Scan for the cell matching the given text and deliver its [X, Y] coordinate at center. 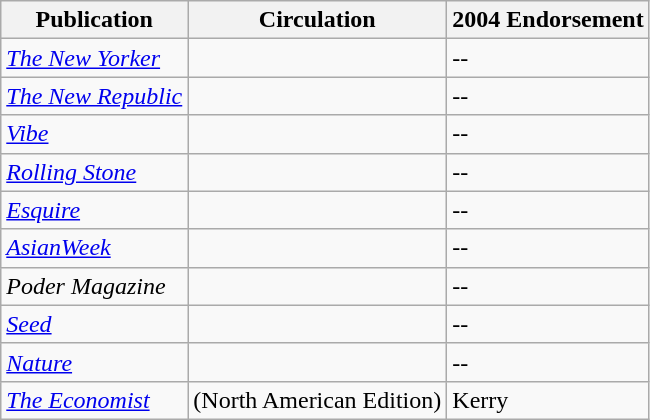
Poder Magazine [94, 286]
2004 Endorsement [548, 20]
The New Yorker [94, 58]
AsianWeek [94, 248]
Seed [94, 324]
Rolling Stone [94, 172]
The Economist [94, 400]
Publication [94, 20]
Vibe [94, 134]
Nature [94, 362]
Kerry [548, 400]
(North American Edition) [318, 400]
The New Republic [94, 96]
Circulation [318, 20]
Esquire [94, 210]
